Return the [X, Y] coordinate for the center point of the cell that contains the specified text.  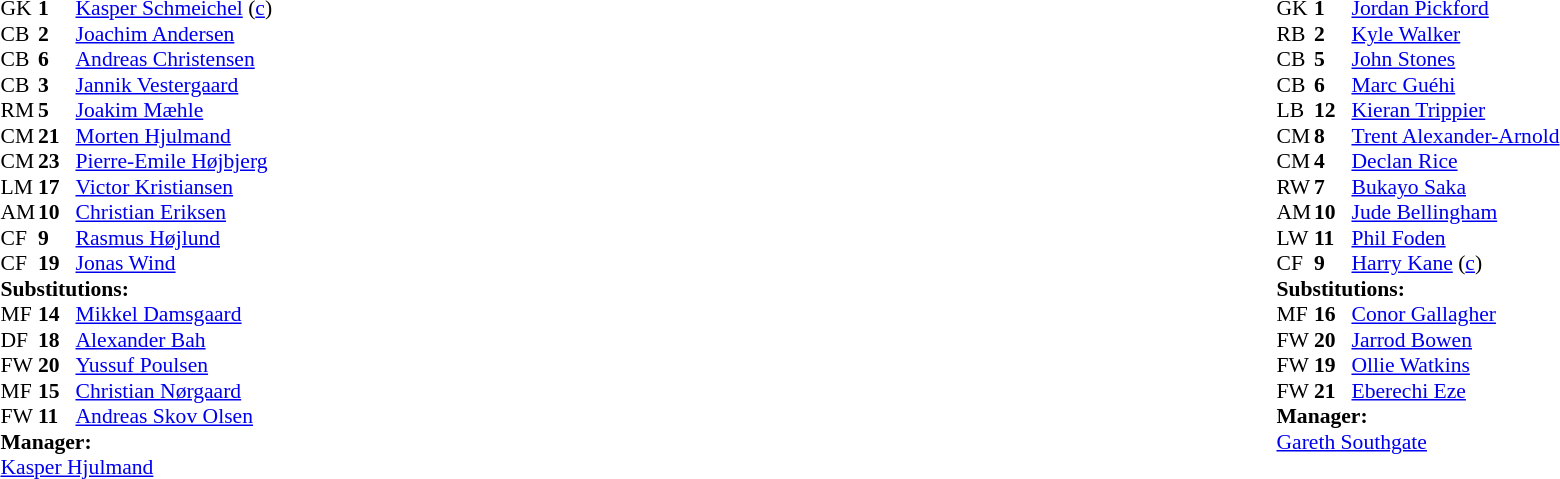
LB [1295, 111]
17 [57, 187]
Andreas Skov Olsen [174, 417]
RB [1295, 34]
Mikkel Damsgaard [174, 315]
Kyle Walker [1455, 34]
Bukayo Saka [1455, 187]
Ollie Watkins [1455, 365]
15 [57, 391]
4 [1333, 161]
3 [57, 85]
23 [57, 161]
RW [1295, 187]
Victor Kristiansen [174, 187]
DF [19, 340]
Christian Nørgaard [174, 391]
12 [1333, 111]
Harry Kane (c) [1455, 263]
Phil Foden [1455, 238]
RM [19, 111]
Gareth Southgate [1418, 442]
8 [1333, 136]
Morten Hjulmand [174, 136]
Marc Guéhi [1455, 85]
Jarrod Bowen [1455, 340]
Pierre-Emile Højbjerg [174, 161]
14 [57, 315]
Conor Gallagher [1455, 315]
Joachim Andersen [174, 34]
Jude Bellingham [1455, 213]
Rasmus Højlund [174, 238]
John Stones [1455, 59]
16 [1333, 315]
LW [1295, 238]
7 [1333, 187]
Christian Eriksen [174, 213]
Joakim Mæhle [174, 111]
Kieran Trippier [1455, 111]
Alexander Bah [174, 340]
LM [19, 187]
Yussuf Poulsen [174, 365]
Jonas Wind [174, 263]
Eberechi Eze [1455, 391]
18 [57, 340]
Trent Alexander-Arnold [1455, 136]
Declan Rice [1455, 161]
Jannik Vestergaard [174, 85]
Andreas Christensen [174, 59]
